Find where the given text appears and provide that cell's center as (X, Y) coordinate. 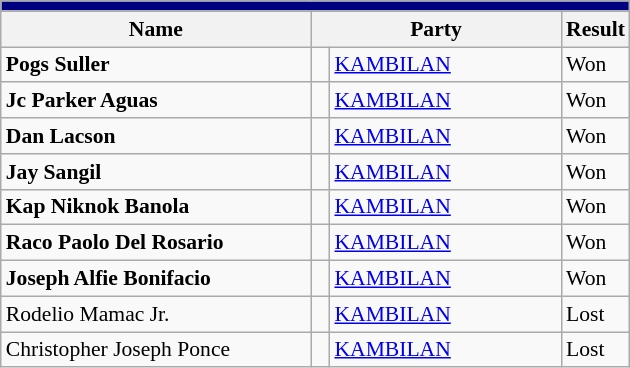
Christopher Joseph Ponce (156, 350)
Dan Lacson (156, 136)
Raco Paolo Del Rosario (156, 243)
Jc Parker Aguas (156, 101)
Result (596, 29)
Rodelio Mamac Jr. (156, 314)
Name (156, 29)
Pogs Suller (156, 65)
Jay Sangil (156, 172)
Party (436, 29)
Kap Niknok Banola (156, 207)
Joseph Alfie Bonifacio (156, 279)
